Find where the given text appears and provide that cell's center as [X, Y] coordinate. 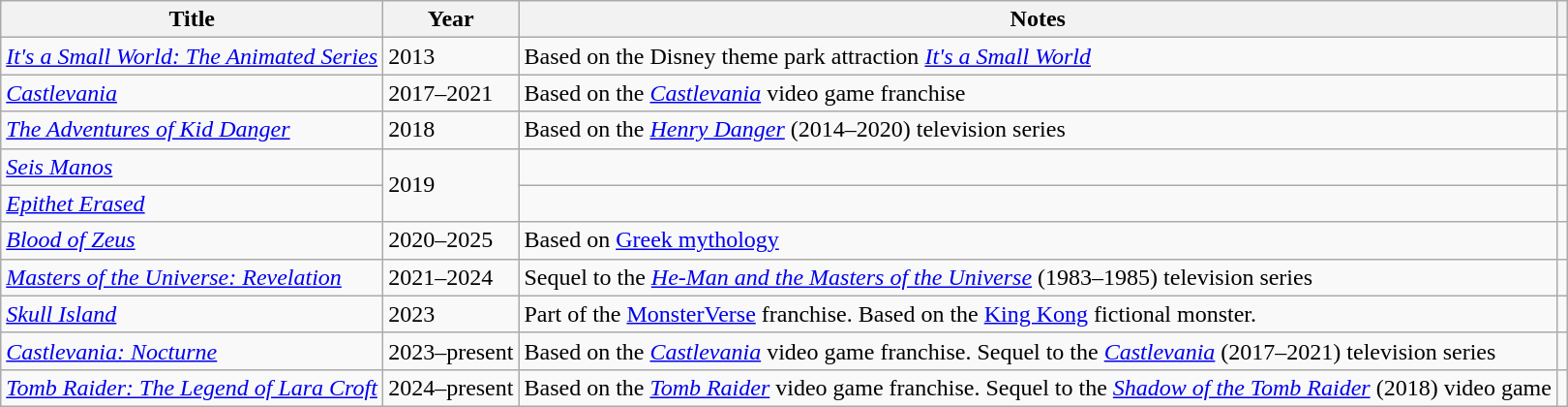
2017–2021 [451, 93]
2013 [451, 56]
Masters of the Universe: Revelation [192, 277]
Based on the Castlevania video game franchise. Sequel to the Castlevania (2017–2021) television series [1038, 351]
2024–present [451, 388]
Title [192, 19]
Castlevania [192, 93]
Part of the MonsterVerse franchise. Based on the King Kong fictional monster. [1038, 314]
2019 [451, 185]
Based on the Henry Danger (2014–2020) television series [1038, 130]
Based on the Disney theme park attraction It's a Small World [1038, 56]
Tomb Raider: The Legend of Lara Croft [192, 388]
Sequel to the He-Man and the Masters of the Universe (1983–1985) television series [1038, 277]
Seis Manos [192, 167]
2021–2024 [451, 277]
Based on Greek mythology [1038, 240]
2023 [451, 314]
2020–2025 [451, 240]
Blood of Zeus [192, 240]
It's a Small World: The Animated Series [192, 56]
2018 [451, 130]
Skull Island [192, 314]
Based on the Castlevania video game franchise [1038, 93]
Notes [1038, 19]
Year [451, 19]
Epithet Erased [192, 203]
Based on the Tomb Raider video game franchise. Sequel to the Shadow of the Tomb Raider (2018) video game [1038, 388]
2023–present [451, 351]
The Adventures of Kid Danger [192, 130]
Castlevania: Nocturne [192, 351]
